From the cell containing the given text, extract its center point as [x, y] coordinate. 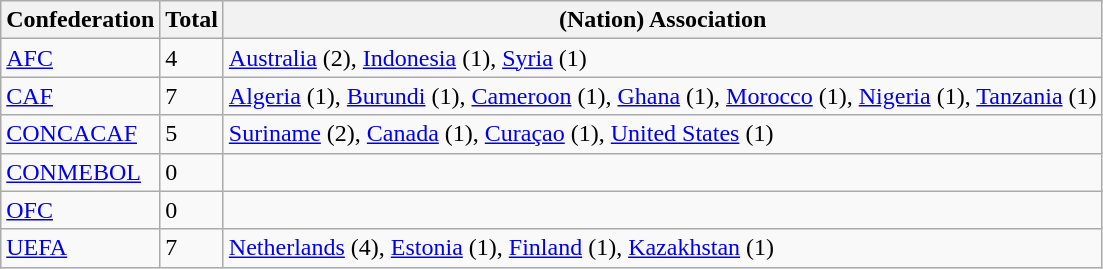
5 [192, 134]
CAF [80, 96]
Suriname (2), Canada (1), Curaçao (1), United States (1) [662, 134]
Algeria (1), Burundi (1), Cameroon (1), Ghana (1), Morocco (1), Nigeria (1), Tanzania (1) [662, 96]
UEFA [80, 248]
Confederation [80, 20]
CONMEBOL [80, 172]
(Nation) Association [662, 20]
Australia (2), Indonesia (1), Syria (1) [662, 58]
Total [192, 20]
AFC [80, 58]
Netherlands (4), Estonia (1), Finland (1), Kazakhstan (1) [662, 248]
4 [192, 58]
OFC [80, 210]
CONCACAF [80, 134]
